Find where the given text appears and provide that cell's center as [X, Y] coordinate. 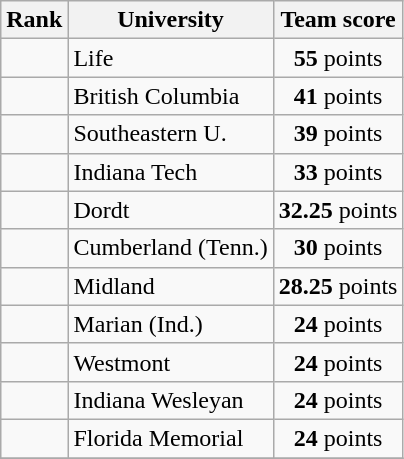
Westmont [170, 362]
33 points [338, 172]
Dordt [170, 210]
28.25 points [338, 286]
39 points [338, 134]
Midland [170, 286]
55 points [338, 58]
Florida Memorial [170, 438]
Marian (Ind.) [170, 324]
Indiana Tech [170, 172]
Team score [338, 20]
30 points [338, 248]
32.25 points [338, 210]
Life [170, 58]
Indiana Wesleyan [170, 400]
University [170, 20]
Southeastern U. [170, 134]
British Columbia [170, 96]
41 points [338, 96]
Rank [34, 20]
Cumberland (Tenn.) [170, 248]
